Identify which cell holds the provided text, then report its [X, Y] central coordinate. 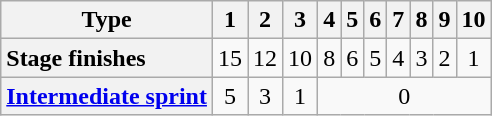
12 [266, 58]
Type [107, 20]
9 [444, 20]
7 [398, 20]
Intermediate sprint [107, 96]
0 [404, 96]
15 [230, 58]
Stage finishes [107, 58]
